Detect which cell encompasses the target text, then output its (x, y) center coordinate. 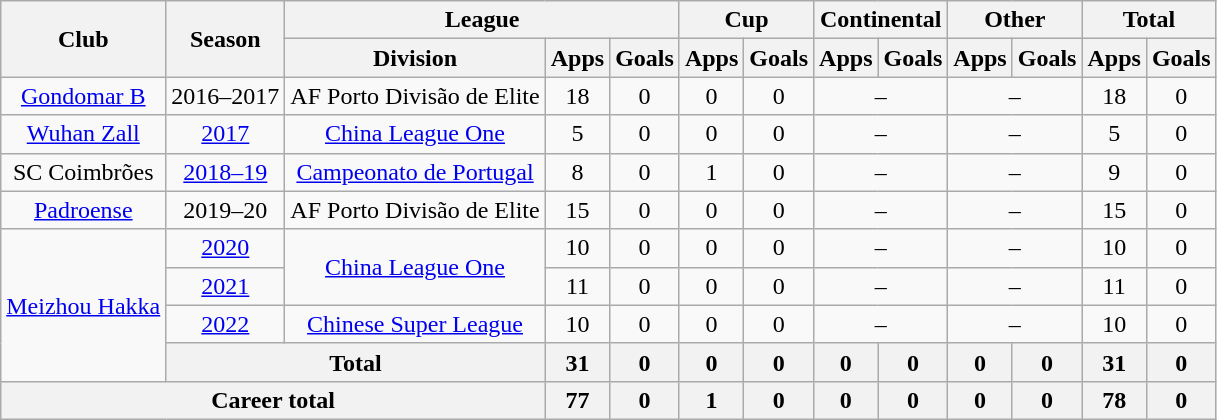
2017 (226, 134)
Other (1015, 20)
9 (1114, 172)
2018–19 (226, 172)
Padroense (84, 210)
78 (1114, 400)
Club (84, 39)
77 (577, 400)
Campeonato de Portugal (415, 172)
2021 (226, 286)
League (482, 20)
2020 (226, 248)
SC Coimbrões (84, 172)
Cup (746, 20)
Season (226, 39)
Chinese Super League (415, 324)
Gondomar B (84, 96)
Career total (273, 400)
2019–20 (226, 210)
8 (577, 172)
Continental (881, 20)
Wuhan Zall (84, 134)
2022 (226, 324)
Meizhou Hakka (84, 305)
2016–2017 (226, 96)
Division (415, 58)
